Return the (x, y) coordinate for the center point of the cell that contains the specified text.  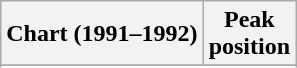
Chart (1991–1992) (102, 34)
Peakposition (249, 34)
